Return the (x, y) coordinate for the center point of the cell that contains the specified text.  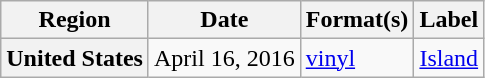
Island (449, 58)
April 16, 2016 (224, 58)
United States (75, 58)
Format(s) (357, 20)
vinyl (357, 58)
Region (75, 20)
Date (224, 20)
Label (449, 20)
